Return the [X, Y] coordinate for the center point of the cell that contains the specified text.  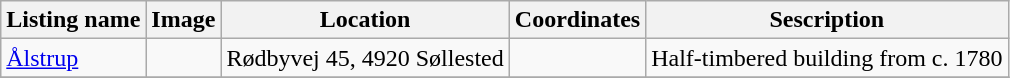
Sescription [827, 20]
Half-timbered building from c. 1780 [827, 58]
Image [184, 20]
Rødbyvej 45, 4920 Søllested [365, 58]
Coordinates [577, 20]
Listing name [74, 20]
Ålstrup [74, 58]
Location [365, 20]
